Search for the cell housing the specified text and yield its [x, y] center coordinate. 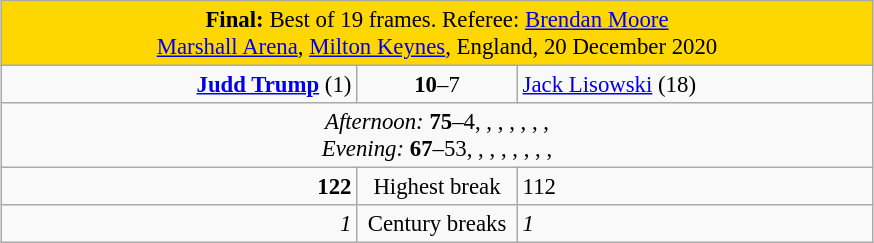
Afternoon: 75–4, , , , , , , Evening: 67–53, , , , , , , , [437, 136]
Jack Lisowski (18) [695, 85]
122 [179, 187]
Century breaks [438, 224]
112 [695, 187]
Judd Trump (1) [179, 85]
Final: Best of 19 frames. Referee: Brendan MooreMarshall Arena, Milton Keynes, England, 20 December 2020 [437, 34]
Highest break [438, 187]
10–7 [438, 85]
